From the cell containing the given text, extract its center point as (x, y) coordinate. 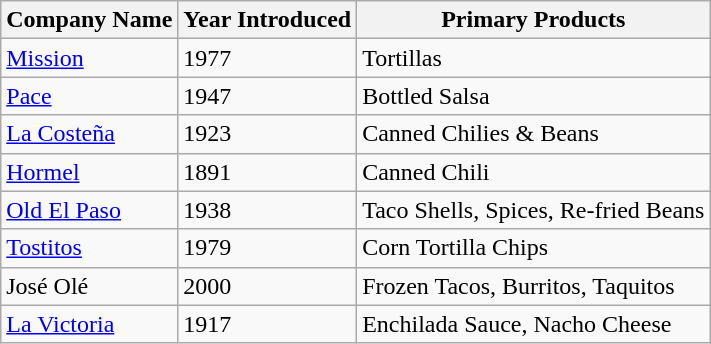
Frozen Tacos, Burritos, Taquitos (534, 286)
Bottled Salsa (534, 96)
2000 (268, 286)
José Olé (90, 286)
Corn Tortilla Chips (534, 248)
Year Introduced (268, 20)
1891 (268, 172)
Pace (90, 96)
1923 (268, 134)
Mission (90, 58)
La Costeña (90, 134)
Tortillas (534, 58)
1938 (268, 210)
Canned Chilies & Beans (534, 134)
1977 (268, 58)
Primary Products (534, 20)
La Victoria (90, 324)
Tostitos (90, 248)
Canned Chili (534, 172)
Hormel (90, 172)
Company Name (90, 20)
Enchilada Sauce, Nacho Cheese (534, 324)
Taco Shells, Spices, Re-fried Beans (534, 210)
Old El Paso (90, 210)
1947 (268, 96)
1917 (268, 324)
1979 (268, 248)
